From the cell containing the given text, extract its center point as (X, Y) coordinate. 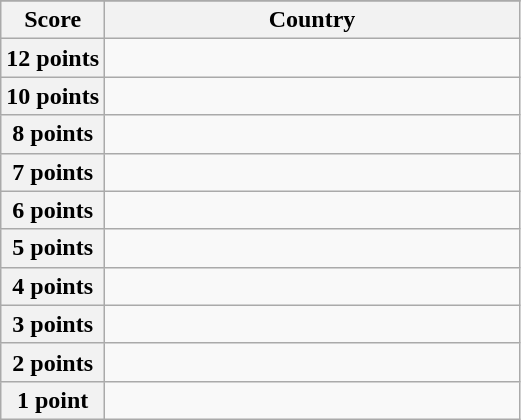
6 points (53, 210)
12 points (53, 58)
8 points (53, 134)
7 points (53, 172)
5 points (53, 248)
1 point (53, 400)
10 points (53, 96)
Score (53, 20)
Country (312, 20)
4 points (53, 286)
3 points (53, 324)
2 points (53, 362)
